Scan for the cell matching the given text and deliver its [x, y] coordinate at center. 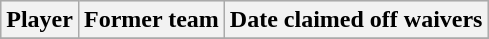
Player [40, 20]
Former team [151, 20]
Date claimed off waivers [356, 20]
